Pinpoint the cell where the given text exists, returning its (x, y) midpoint coordinate. 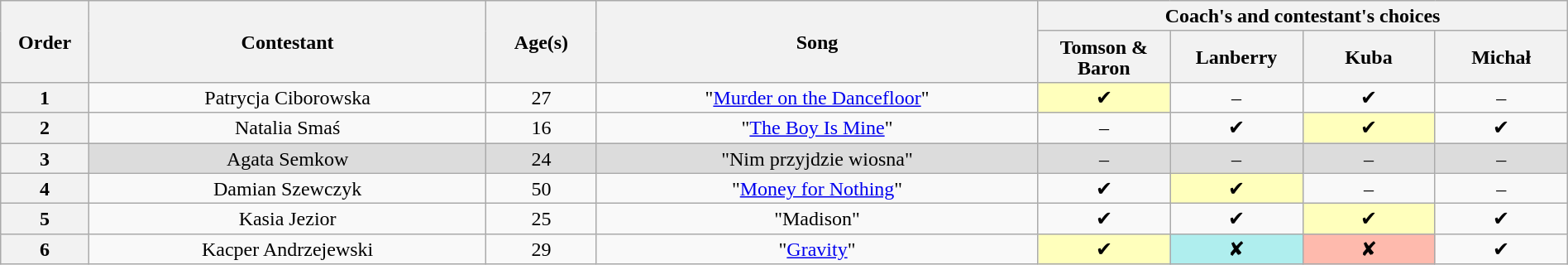
"Money for Nothing" (817, 189)
Michał (1501, 56)
6 (45, 248)
50 (541, 189)
29 (541, 248)
Song (817, 41)
Contestant (287, 41)
5 (45, 219)
Age(s) (541, 41)
3 (45, 157)
"Nim przyjdzie wiosna" (817, 157)
Kacper Andrzejewski (287, 248)
Natalia Smaś (287, 128)
Order (45, 41)
Tomson & Baron (1104, 56)
Kuba (1369, 56)
"Madison" (817, 219)
24 (541, 157)
Agata Semkow (287, 157)
25 (541, 219)
Coach's and contestant's choices (1303, 17)
"Gravity" (817, 248)
Lanberry (1236, 56)
27 (541, 98)
"The Boy Is Mine" (817, 128)
4 (45, 189)
1 (45, 98)
Damian Szewczyk (287, 189)
Kasia Jezior (287, 219)
Patrycja Ciborowska (287, 98)
16 (541, 128)
"Murder on the Dancefloor" (817, 98)
2 (45, 128)
